Determine the (x, y) coordinate at the center of the cell enclosing the given text.  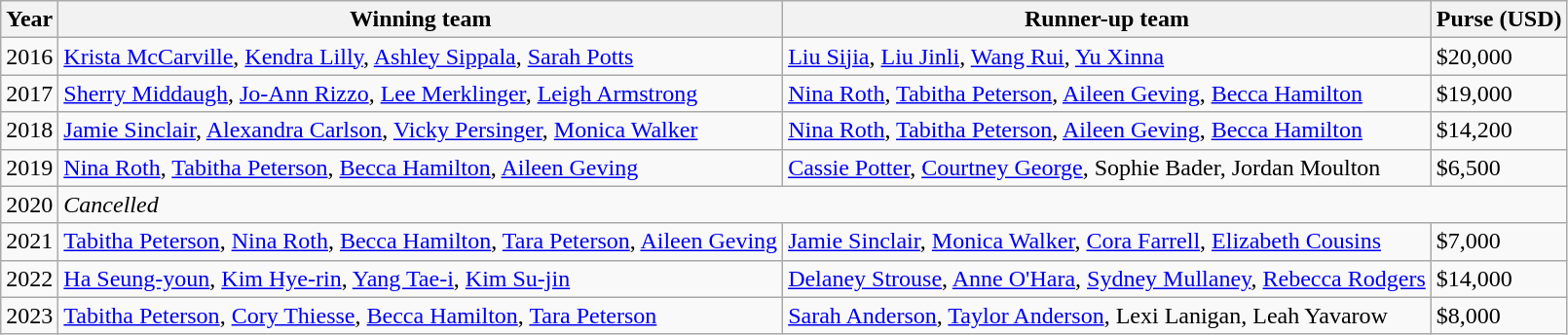
Year (29, 19)
2017 (29, 93)
Krista McCarville, Kendra Lilly, Ashley Sippala, Sarah Potts (421, 56)
Ha Seung-youn, Kim Hye-rin, Yang Tae-i, Kim Su-jin (421, 279)
Purse (USD) (1499, 19)
2016 (29, 56)
Liu Sijia, Liu Jinli, Wang Rui, Yu Xinna (1107, 56)
$20,000 (1499, 56)
Sherry Middaugh, Jo-Ann Rizzo, Lee Merklinger, Leigh Armstrong (421, 93)
Tabitha Peterson, Nina Roth, Becca Hamilton, Tara Peterson, Aileen Geving (421, 242)
$14,200 (1499, 130)
Cancelled (812, 205)
Cassie Potter, Courtney George, Sophie Bader, Jordan Moulton (1107, 167)
2023 (29, 316)
Delaney Strouse, Anne O'Hara, Sydney Mullaney, Rebecca Rodgers (1107, 279)
$8,000 (1499, 316)
2018 (29, 130)
2022 (29, 279)
$7,000 (1499, 242)
Tabitha Peterson, Cory Thiesse, Becca Hamilton, Tara Peterson (421, 316)
$6,500 (1499, 167)
Winning team (421, 19)
$14,000 (1499, 279)
2020 (29, 205)
Nina Roth, Tabitha Peterson, Becca Hamilton, Aileen Geving (421, 167)
Jamie Sinclair, Monica Walker, Cora Farrell, Elizabeth Cousins (1107, 242)
Sarah Anderson, Taylor Anderson, Lexi Lanigan, Leah Yavarow (1107, 316)
2019 (29, 167)
Runner-up team (1107, 19)
Jamie Sinclair, Alexandra Carlson, Vicky Persinger, Monica Walker (421, 130)
2021 (29, 242)
$19,000 (1499, 93)
